Capture the cell that displays the provided text and extract its [X, Y] central coordinate. 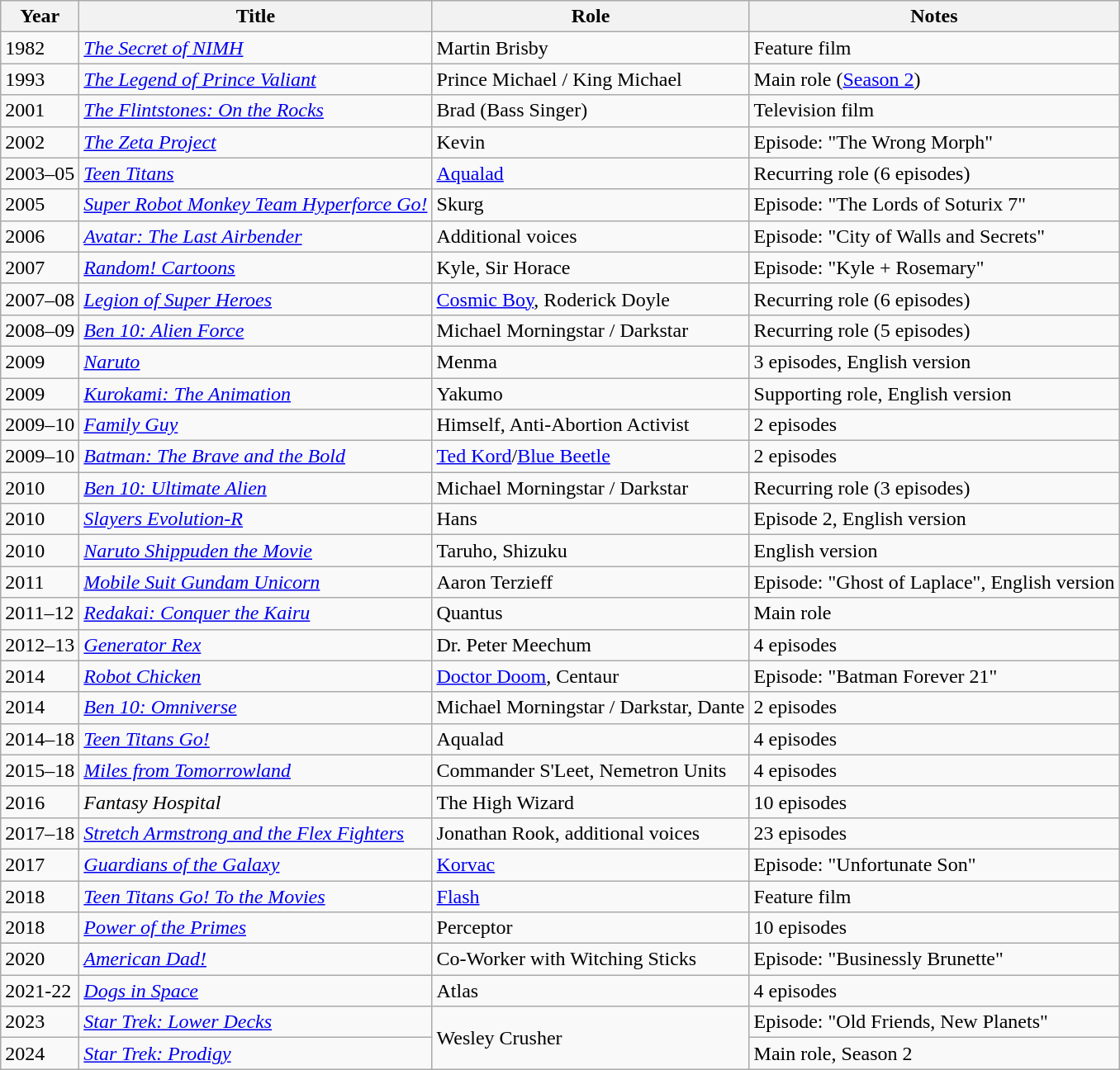
Ted Kord/Blue Beetle [591, 457]
Batman: The Brave and the Bold [256, 457]
2015–18 [40, 770]
Kurokami: The Animation [256, 394]
Cosmic Boy, Roderick Doyle [591, 299]
Teen Titans [256, 173]
Supporting role, English version [934, 394]
Guardians of the Galaxy [256, 864]
Teen Titans Go! To the Movies [256, 896]
Ben 10: Alien Force [256, 330]
Legion of Super Heroes [256, 299]
Korvac [591, 864]
Himself, Anti-Abortion Activist [591, 425]
The Zeta Project [256, 142]
2017–18 [40, 833]
Year [40, 17]
Episode: "Batman Forever 21" [934, 676]
Additional voices [591, 236]
Naruto Shippuden the Movie [256, 551]
2008–09 [40, 330]
Redakai: Conquer the Kairu [256, 613]
2007–08 [40, 299]
Dogs in Space [256, 991]
Main role [934, 613]
Star Trek: Lower Decks [256, 1022]
Kevin [591, 142]
Main role (Season 2) [934, 79]
2024 [40, 1053]
Commander S'Leet, Nemetron Units [591, 770]
Dr. Peter Meechum [591, 645]
2017 [40, 864]
Stretch Armstrong and the Flex Fighters [256, 833]
Taruho, Shizuku [591, 551]
Episode: "The Wrong Morph" [934, 142]
Menma [591, 362]
Brad (Bass Singer) [591, 111]
Prince Michael / King Michael [591, 79]
2012–13 [40, 645]
Episode 2, English version [934, 519]
Miles from Tomorrowland [256, 770]
English version [934, 551]
Episode: "Old Friends, New Planets" [934, 1022]
2023 [40, 1022]
Teen Titans Go! [256, 739]
Episode: "Businessly Brunette" [934, 959]
Robot Chicken [256, 676]
Jonathan Rook, additional voices [591, 833]
Recurring role (5 episodes) [934, 330]
Ben 10: Ultimate Alien [256, 488]
Martin Brisby [591, 48]
2011 [40, 582]
Perceptor [591, 928]
Episode: "City of Walls and Secrets" [934, 236]
Super Robot Monkey Team Hyperforce Go! [256, 205]
Random! Cartoons [256, 267]
Ben 10: Omniverse [256, 708]
Recurring role (3 episodes) [934, 488]
Quantus [591, 613]
Skurg [591, 205]
2021-22 [40, 991]
Generator Rex [256, 645]
2006 [40, 236]
Notes [934, 17]
Role [591, 17]
2005 [40, 205]
Aaron Terzieff [591, 582]
Episode: "The Lords of Soturix 7" [934, 205]
2014–18 [40, 739]
Doctor Doom, Centaur [591, 676]
Mobile Suit Gundam Unicorn [256, 582]
Yakumo [591, 394]
Naruto [256, 362]
Hans [591, 519]
3 episodes, English version [934, 362]
Title [256, 17]
Slayers Evolution-R [256, 519]
The Legend of Prince Valiant [256, 79]
Star Trek: Prodigy [256, 1053]
Main role, Season 2 [934, 1053]
2001 [40, 111]
Michael Morningstar / Darkstar, Dante [591, 708]
Episode: "Kyle + Rosemary" [934, 267]
Family Guy [256, 425]
23 episodes [934, 833]
The High Wizard [591, 802]
Co-Worker with Witching Sticks [591, 959]
Atlas [591, 991]
Fantasy Hospital [256, 802]
2020 [40, 959]
Episode: "Unfortunate Son" [934, 864]
2003–05 [40, 173]
Avatar: The Last Airbender [256, 236]
2016 [40, 802]
The Secret of NIMH [256, 48]
Power of the Primes [256, 928]
2011–12 [40, 613]
American Dad! [256, 959]
Wesley Crusher [591, 1038]
2007 [40, 267]
The Flintstones: On the Rocks [256, 111]
Kyle, Sir Horace [591, 267]
1993 [40, 79]
Episode: "Ghost of Laplace", English version [934, 582]
1982 [40, 48]
Flash [591, 896]
Television film [934, 111]
2002 [40, 142]
